For the text-containing cell, return its midpoint in (x, y) coordinate format. 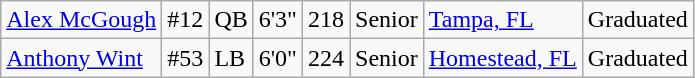
#53 (186, 58)
6'3" (278, 20)
Anthony Wint (82, 58)
Homestead, FL (502, 58)
Tampa, FL (502, 20)
224 (326, 58)
6'0" (278, 58)
QB (231, 20)
#12 (186, 20)
LB (231, 58)
Alex McGough (82, 20)
218 (326, 20)
